Locate the cell with the specified text and output its (x, y) center coordinate. 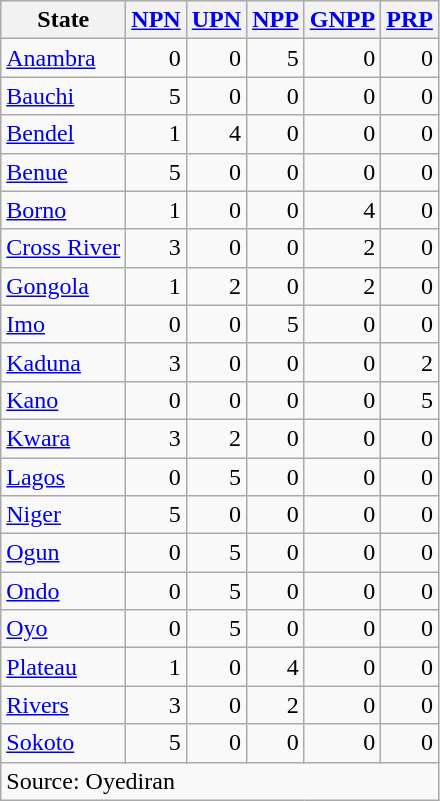
Bauchi (64, 96)
Anambra (64, 58)
NPP (276, 20)
UPN (216, 20)
Cross River (64, 248)
Bendel (64, 134)
Sokoto (64, 743)
Benue (64, 172)
NPN (156, 20)
Kano (64, 400)
Ondo (64, 591)
Ogun (64, 553)
Gongola (64, 286)
PRP (410, 20)
Plateau (64, 667)
Borno (64, 210)
Niger (64, 515)
Source: Oyediran (220, 781)
Rivers (64, 705)
GNPP (342, 20)
Kaduna (64, 362)
Kwara (64, 438)
State (64, 20)
Lagos (64, 477)
Oyo (64, 629)
Imo (64, 324)
